Scan for the cell matching the given text and deliver its (x, y) coordinate at center. 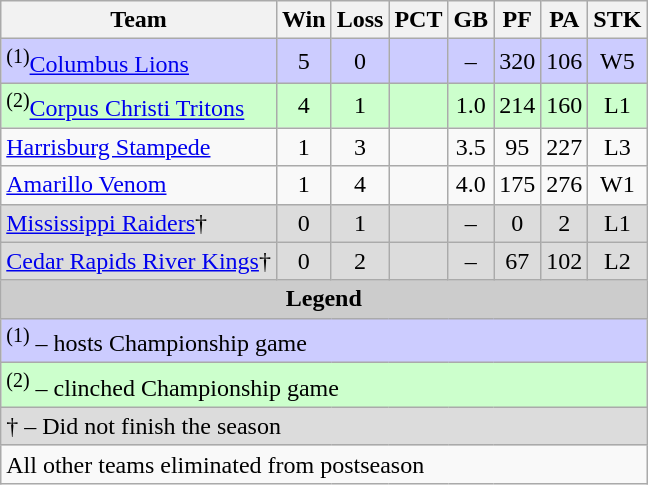
175 (518, 185)
102 (564, 261)
PCT (418, 20)
Loss (360, 20)
1.0 (471, 106)
Win (304, 20)
All other teams eliminated from postseason (324, 464)
† – Did not finish the season (324, 426)
(1)Columbus Lions (139, 62)
Team (139, 20)
3 (360, 147)
GB (471, 20)
Cedar Rapids River Kings† (139, 261)
214 (518, 106)
Legend (324, 299)
4.0 (471, 185)
W1 (618, 185)
STK (618, 20)
W5 (618, 62)
227 (564, 147)
Harrisburg Stampede (139, 147)
Mississippi Raiders† (139, 223)
276 (564, 185)
(1) – hosts Championship game (324, 340)
Amarillo Venom (139, 185)
PA (564, 20)
5 (304, 62)
(2)Corpus Christi Tritons (139, 106)
106 (564, 62)
3.5 (471, 147)
67 (518, 261)
160 (564, 106)
95 (518, 147)
PF (518, 20)
(2) – clinched Championship game (324, 386)
L3 (618, 147)
L2 (618, 261)
320 (518, 62)
